Find where the given text appears and provide that cell's center as [x, y] coordinate. 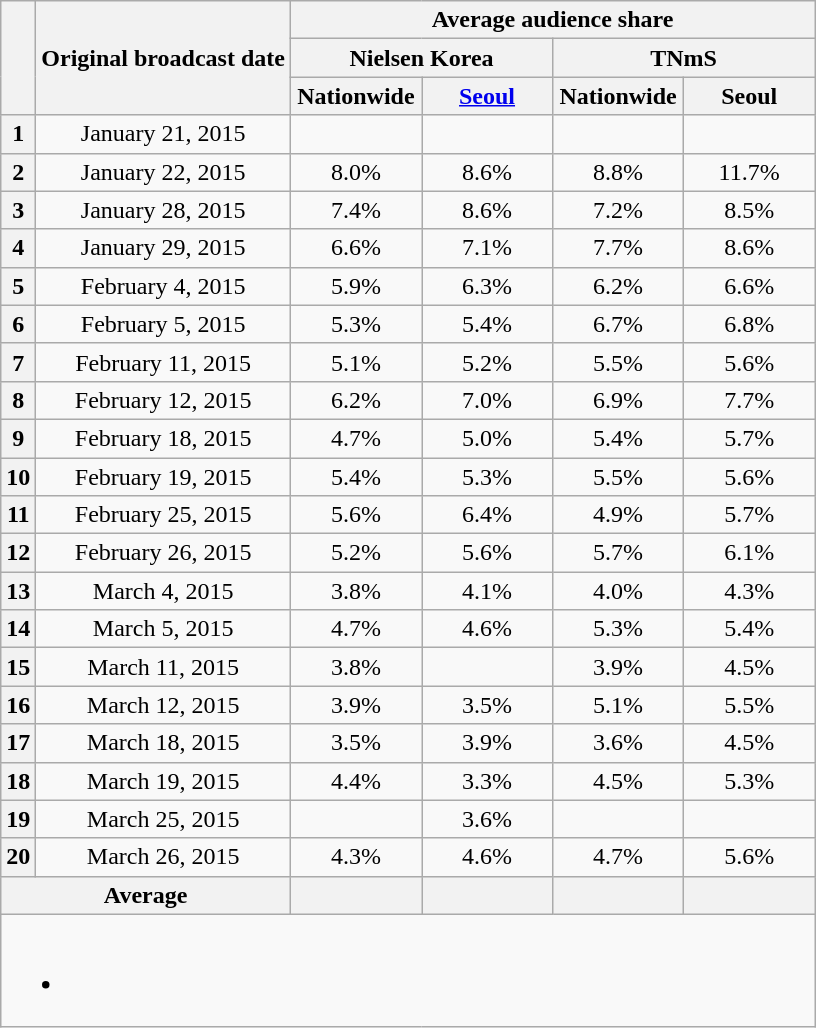
11 [18, 515]
February 11, 2015 [164, 362]
March 12, 2015 [164, 705]
Original broadcast date [164, 58]
5.9% [356, 286]
Average [146, 895]
January 22, 2015 [164, 172]
13 [18, 591]
February 12, 2015 [164, 400]
12 [18, 553]
6.8% [750, 324]
February 19, 2015 [164, 477]
January 29, 2015 [164, 248]
4.9% [618, 515]
6.1% [750, 553]
January 21, 2015 [164, 134]
7.4% [356, 210]
14 [18, 629]
February 4, 2015 [164, 286]
16 [18, 705]
4.1% [488, 591]
17 [18, 743]
1 [18, 134]
7.0% [488, 400]
February 26, 2015 [164, 553]
10 [18, 477]
6.4% [488, 515]
8.5% [750, 210]
February 5, 2015 [164, 324]
2 [18, 172]
8.8% [618, 172]
5 [18, 286]
4.0% [618, 591]
15 [18, 667]
March 11, 2015 [164, 667]
9 [18, 438]
4 [18, 248]
4.4% [356, 781]
March 18, 2015 [164, 743]
6.3% [488, 286]
6.7% [618, 324]
Nielsen Korea [421, 58]
3 [18, 210]
6 [18, 324]
8.0% [356, 172]
6.9% [618, 400]
January 28, 2015 [164, 210]
11.7% [750, 172]
March 25, 2015 [164, 819]
19 [18, 819]
8 [18, 400]
7.2% [618, 210]
7.1% [488, 248]
TNmS [684, 58]
March 19, 2015 [164, 781]
February 18, 2015 [164, 438]
March 5, 2015 [164, 629]
March 4, 2015 [164, 591]
5.0% [488, 438]
February 25, 2015 [164, 515]
18 [18, 781]
7 [18, 362]
March 26, 2015 [164, 857]
3.3% [488, 781]
Average audience share [552, 20]
20 [18, 857]
